From the cell containing the given text, extract its center point as [X, Y] coordinate. 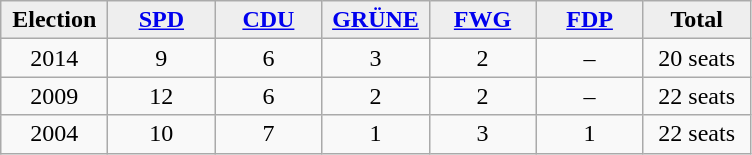
7 [268, 134]
2004 [54, 134]
FDP [590, 20]
20 seats [696, 58]
2009 [54, 96]
GRÜNE [376, 20]
SPD [162, 20]
CDU [268, 20]
Total [696, 20]
FWG [482, 20]
Election [54, 20]
12 [162, 96]
9 [162, 58]
2014 [54, 58]
10 [162, 134]
